Return the (X, Y) coordinate for the center point of the cell that contains the specified text.  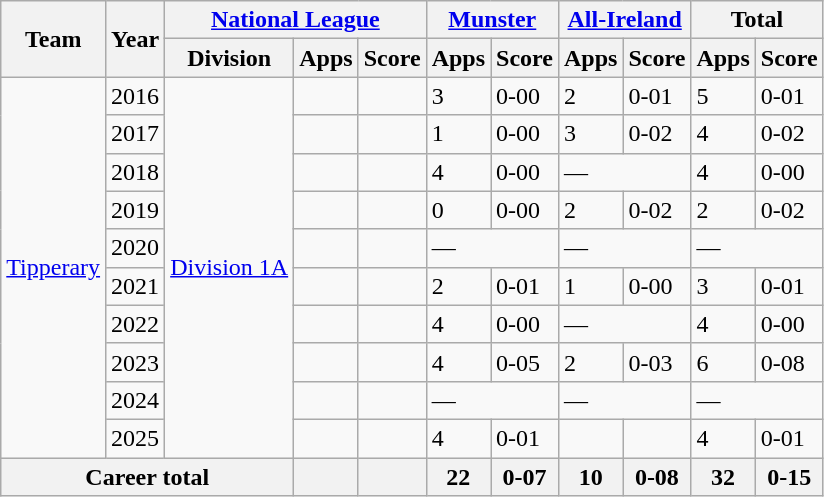
0-03 (657, 362)
2018 (136, 172)
All-Ireland (624, 20)
2020 (136, 248)
32 (723, 477)
2019 (136, 210)
Total (757, 20)
0 (458, 210)
0-15 (789, 477)
Tipperary (54, 268)
Year (136, 39)
0-05 (525, 362)
2025 (136, 438)
Team (54, 39)
22 (458, 477)
National League (296, 20)
Munster (492, 20)
2017 (136, 134)
Division 1A (230, 268)
5 (723, 96)
2021 (136, 286)
0-07 (525, 477)
2024 (136, 400)
2022 (136, 324)
2016 (136, 96)
Division (230, 58)
6 (723, 362)
Career total (148, 477)
10 (590, 477)
2023 (136, 362)
